Provide the [x, y] coordinate of the cell's center where the given text is located.  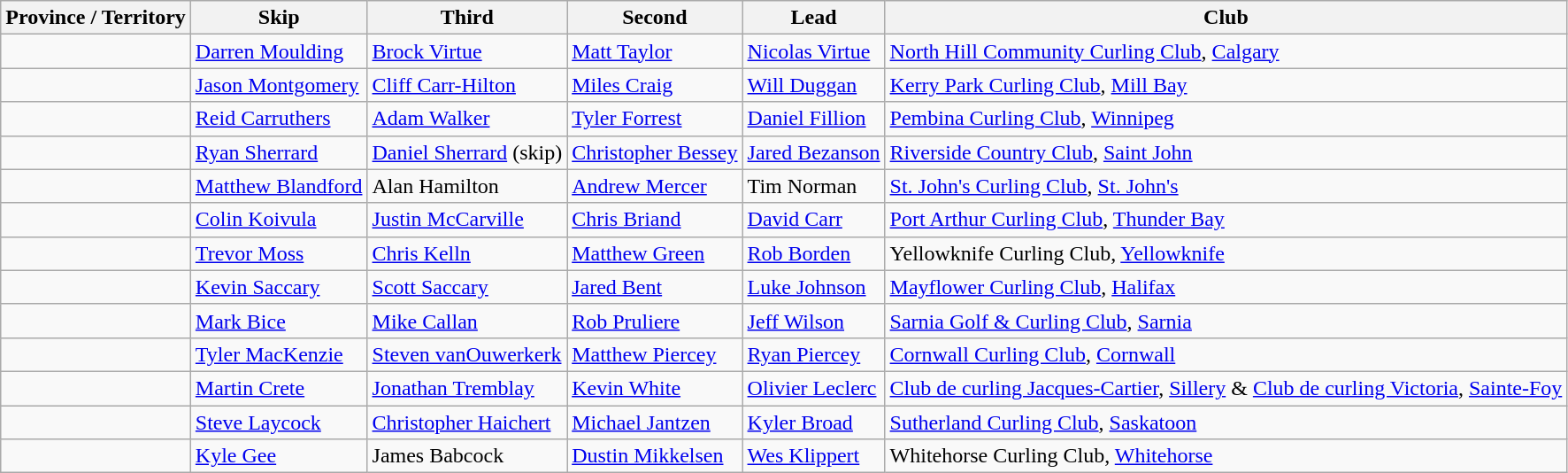
Matthew Green [655, 253]
Mark Bice [279, 321]
Kyle Gee [279, 456]
Rob Pruliere [655, 321]
Kerry Park Curling Club, Mill Bay [1226, 85]
Rob Borden [814, 253]
Matthew Piercey [655, 354]
Jared Bent [655, 287]
Michael Jantzen [655, 423]
Lead [814, 18]
Wes Klippert [814, 456]
Steven vanOuwerkerk [467, 354]
Matt Taylor [655, 51]
Alan Hamilton [467, 186]
Adam Walker [467, 119]
Christopher Bessey [655, 152]
Sutherland Curling Club, Saskatoon [1226, 423]
Ryan Piercey [814, 354]
Club de curling Jacques-Cartier, Sillery & Club de curling Victoria, Sainte-Foy [1226, 388]
Martin Crete [279, 388]
St. John's Curling Club, St. John's [1226, 186]
Province / Territory [96, 18]
Sarnia Golf & Curling Club, Sarnia [1226, 321]
Daniel Sherrard (skip) [467, 152]
Tyler Forrest [655, 119]
Mayflower Curling Club, Halifax [1226, 287]
Jared Bezanson [814, 152]
Daniel Fillion [814, 119]
Christopher Haichert [467, 423]
Chris Briand [655, 220]
Tim Norman [814, 186]
North Hill Community Curling Club, Calgary [1226, 51]
James Babcock [467, 456]
Kyler Broad [814, 423]
Pembina Curling Club, Winnipeg [1226, 119]
Port Arthur Curling Club, Thunder Bay [1226, 220]
Darren Moulding [279, 51]
Skip [279, 18]
Tyler MacKenzie [279, 354]
Chris Kelln [467, 253]
Whitehorse Curling Club, Whitehorse [1226, 456]
Club [1226, 18]
Kevin White [655, 388]
Steve Laycock [279, 423]
Will Duggan [814, 85]
Colin Koivula [279, 220]
Mike Callan [467, 321]
Andrew Mercer [655, 186]
Scott Saccary [467, 287]
Cliff Carr-Hilton [467, 85]
Kevin Saccary [279, 287]
Ryan Sherrard [279, 152]
Olivier Leclerc [814, 388]
Jonathan Tremblay [467, 388]
Jeff Wilson [814, 321]
Cornwall Curling Club, Cornwall [1226, 354]
Riverside Country Club, Saint John [1226, 152]
Second [655, 18]
David Carr [814, 220]
Yellowknife Curling Club, Yellowknife [1226, 253]
Jason Montgomery [279, 85]
Brock Virtue [467, 51]
Miles Craig [655, 85]
Dustin Mikkelsen [655, 456]
Trevor Moss [279, 253]
Luke Johnson [814, 287]
Third [467, 18]
Nicolas Virtue [814, 51]
Matthew Blandford [279, 186]
Reid Carruthers [279, 119]
Justin McCarville [467, 220]
